From the cell containing the given text, extract its center point as (x, y) coordinate. 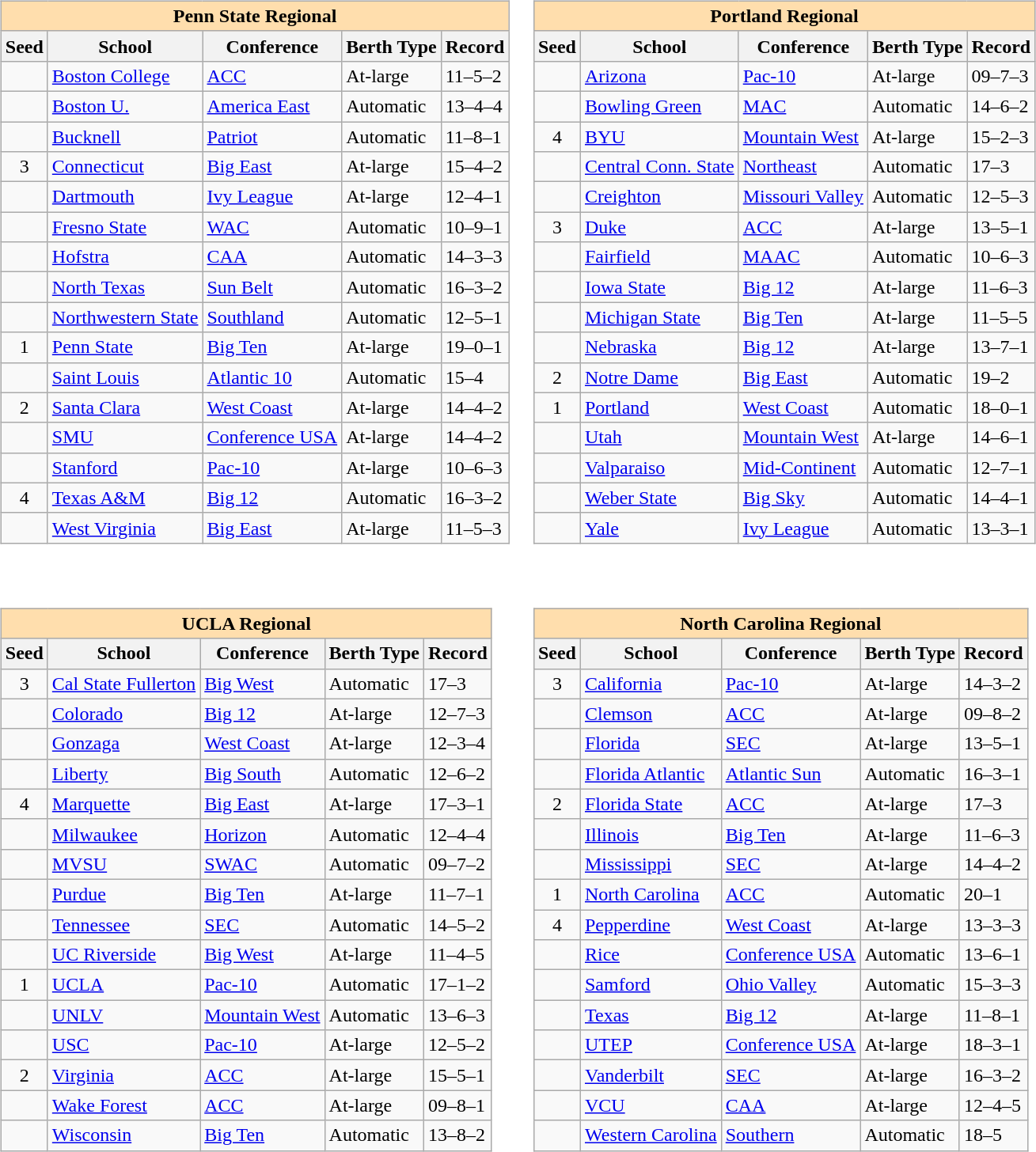
Boston U. (125, 106)
WAC (272, 227)
Rice (651, 955)
18–3–1 (993, 1045)
Texas (651, 1015)
09–7–3 (1001, 76)
USC (123, 1045)
Southland (272, 317)
Atlantic 10 (272, 377)
Arizona (659, 76)
Gonzaga (123, 744)
VCU (651, 1105)
Connecticut (125, 167)
14–5–2 (458, 925)
Virginia (123, 1075)
Michigan State (659, 317)
North Carolina Regional (780, 623)
Creighton (659, 197)
14–6–1 (1001, 438)
09–8–2 (993, 714)
Valparaiso (659, 468)
18–0–1 (1001, 407)
14–3–3 (475, 257)
Portland (659, 407)
Boston College (125, 76)
UNLV (123, 1015)
19–2 (1001, 377)
16–3–1 (993, 774)
Liberty (123, 774)
Clemson (651, 714)
Saint Louis (125, 377)
13–6–3 (458, 1015)
14–3–2 (993, 684)
MAAC (803, 257)
11–5–5 (1001, 317)
UCLA Regional (246, 623)
Milwaukee (123, 834)
20–1 (993, 894)
Central Conn. State (659, 167)
Wake Forest (123, 1105)
13–3–3 (993, 925)
America East (272, 106)
13–4–4 (475, 106)
Illinois (651, 834)
MVSU (123, 864)
11–5–2 (475, 76)
15–5–1 (458, 1075)
Big South (263, 774)
Cal State Fullerton (123, 684)
15–2–3 (1001, 137)
Duke (659, 227)
Hofstra (125, 257)
12–7–1 (1001, 468)
Tennessee (123, 925)
Florida State (651, 804)
Southern (791, 1135)
17–3–1 (458, 804)
13–8–2 (458, 1135)
15–4–2 (475, 167)
Dartmouth (125, 197)
Atlantic Sun (791, 774)
12–3–4 (458, 744)
BYU (659, 137)
19–0–1 (475, 347)
12–4–5 (993, 1105)
Mississippi (651, 864)
12–5–2 (458, 1045)
Penn State (125, 347)
UCLA (123, 985)
Patriot (272, 137)
Wisconsin (123, 1135)
Florida Atlantic (651, 774)
12–7–3 (458, 714)
Texas A&M (125, 498)
Vanderbilt (651, 1075)
Missouri Valley (803, 197)
14–6–2 (1001, 106)
West Virginia (125, 528)
Nebraska (659, 347)
Sun Belt (272, 287)
Notre Dame (659, 377)
SWAC (263, 864)
18–5 (993, 1135)
Iowa State (659, 287)
SMU (125, 438)
Bowling Green (659, 106)
Big Sky (803, 498)
Mid-Continent (803, 468)
09–7–2 (458, 864)
MAC (803, 106)
Florida (651, 744)
Northwestern State (125, 317)
13–6–1 (993, 955)
14–4–1 (1001, 498)
Marquette (123, 804)
Northeast (803, 167)
Bucknell (125, 137)
Ohio Valley (791, 985)
UC Riverside (123, 955)
UTEP (651, 1045)
11–4–5 (458, 955)
17–1–2 (458, 985)
Penn State Regional (255, 16)
Pepperdine (651, 925)
Weber State (659, 498)
Portland Regional (784, 16)
Fairfield (659, 257)
Stanford (125, 468)
13–7–1 (1001, 347)
11–5–3 (475, 528)
Utah (659, 438)
Santa Clara (125, 407)
Western Carolina (651, 1135)
15–4 (475, 377)
Yale (659, 528)
Colorado (123, 714)
10–9–1 (475, 227)
13–3–1 (1001, 528)
15–3–3 (993, 985)
12–5–1 (475, 317)
Fresno State (125, 227)
California (651, 684)
09–8–1 (458, 1105)
11–7–1 (458, 894)
North Texas (125, 287)
Horizon (263, 834)
12–4–4 (458, 834)
12–4–1 (475, 197)
North Carolina (651, 894)
Samford (651, 985)
12–6–2 (458, 774)
Purdue (123, 894)
12–5–3 (1001, 197)
